Identify which cell holds the provided text, then report its [x, y] central coordinate. 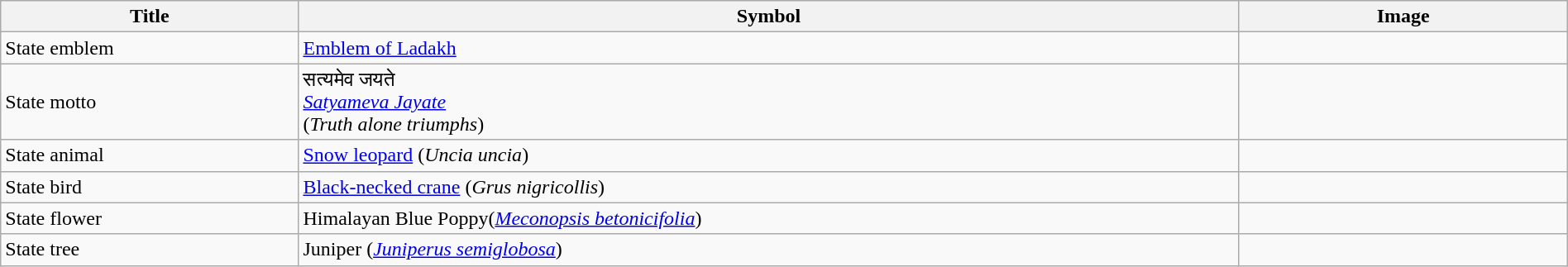
Title [150, 17]
Black-necked crane (Grus nigricollis) [769, 187]
Himalayan Blue Poppy(Meconopsis betonicifolia) [769, 218]
Juniper (Juniperus semiglobosa) [769, 250]
State emblem [150, 48]
Snow leopard (Uncia uncia) [769, 155]
Emblem of Ladakh [769, 48]
सत्यमेव जयते Satyameva Jayate (Truth alone triumphs) [769, 102]
State tree [150, 250]
Symbol [769, 17]
State animal [150, 155]
State flower [150, 218]
Image [1403, 17]
State bird [150, 187]
State motto [150, 102]
